From the cell containing the given text, extract its center point as (X, Y) coordinate. 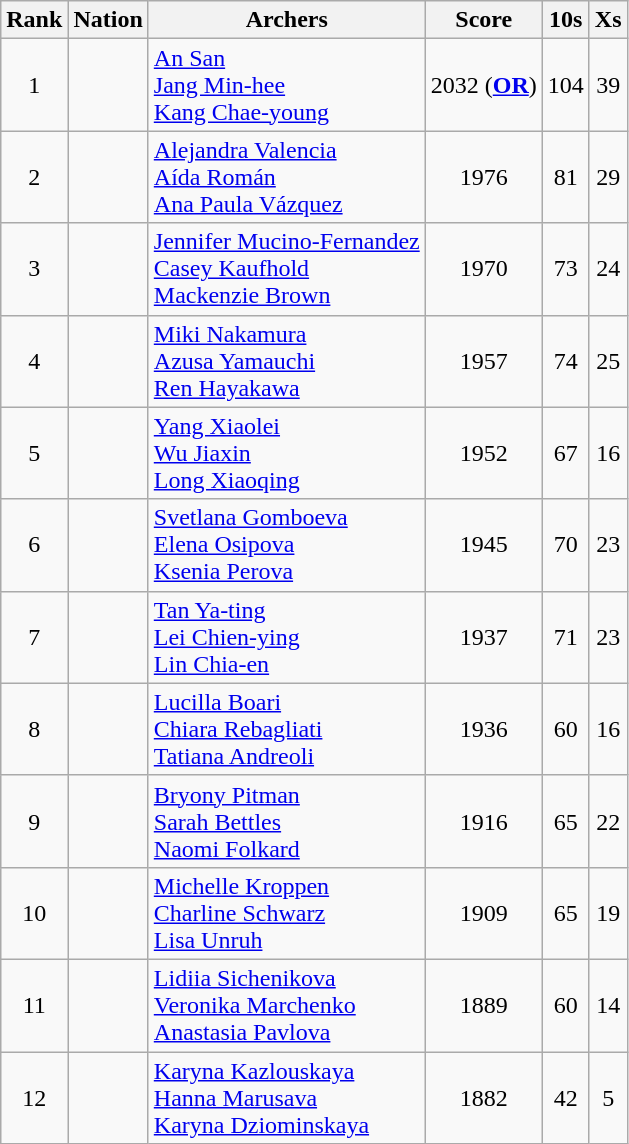
Rank (34, 20)
1976 (484, 177)
7 (34, 637)
71 (566, 637)
Score (484, 20)
Lidiia SichenikovaVeronika MarchenkoAnastasia Pavlova (286, 1005)
1 (34, 85)
2 (34, 177)
81 (566, 177)
1936 (484, 729)
14 (608, 1005)
1957 (484, 361)
Michelle KroppenCharline SchwarzLisa Unruh (286, 913)
Svetlana GomboevaElena OsipovaKsenia Perova (286, 545)
70 (566, 545)
Miki NakamuraAzusa YamauchiRen Hayakawa (286, 361)
11 (34, 1005)
3 (34, 269)
An SanJang Min-heeKang Chae-young (286, 85)
1945 (484, 545)
Tan Ya-tingLei Chien-yingLin Chia-en (286, 637)
Karyna KazlouskayaHanna MarusavaKaryna Dziominskaya (286, 1098)
12 (34, 1098)
39 (608, 85)
1882 (484, 1098)
10 (34, 913)
4 (34, 361)
1952 (484, 453)
73 (566, 269)
29 (608, 177)
Archers (286, 20)
1970 (484, 269)
2032 (OR) (484, 85)
Lucilla BoariChiara RebagliatiTatiana Andreoli (286, 729)
9 (34, 821)
Yang XiaoleiWu JiaxinLong Xiaoqing (286, 453)
6 (34, 545)
67 (566, 453)
Nation (108, 20)
10s (566, 20)
Alejandra ValenciaAída RománAna Paula Vázquez (286, 177)
Xs (608, 20)
1916 (484, 821)
42 (566, 1098)
25 (608, 361)
Jennifer Mucino-FernandezCasey KaufholdMackenzie Brown (286, 269)
22 (608, 821)
1937 (484, 637)
1909 (484, 913)
24 (608, 269)
8 (34, 729)
19 (608, 913)
Bryony PitmanSarah BettlesNaomi Folkard (286, 821)
1889 (484, 1005)
74 (566, 361)
104 (566, 85)
